Pinpoint the cell where the given text exists, returning its [X, Y] midpoint coordinate. 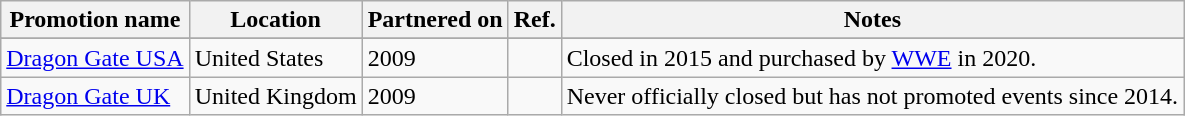
United States [276, 58]
Notes [872, 20]
United Kingdom [276, 96]
Dragon Gate UK [95, 96]
Location [276, 20]
Partnered on [435, 20]
Never officially closed but has not promoted events since 2014. [872, 96]
Dragon Gate USA [95, 58]
Ref. [534, 20]
Closed in 2015 and purchased by WWE in 2020. [872, 58]
Promotion name [95, 20]
